Search for the cell housing the specified text and yield its (x, y) center coordinate. 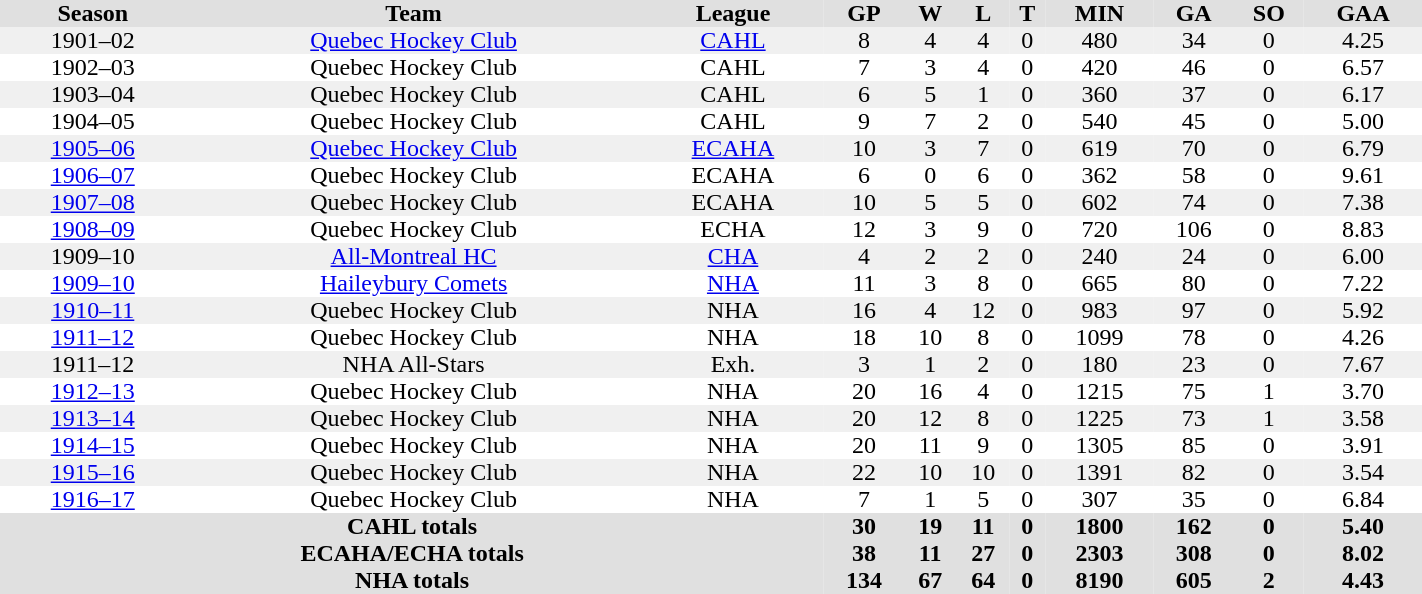
6.79 (1363, 148)
602 (1100, 202)
362 (1100, 176)
ECHA (734, 230)
46 (1194, 68)
540 (1100, 122)
1912–13 (92, 392)
308 (1194, 554)
480 (1100, 40)
7.67 (1363, 364)
7.38 (1363, 202)
6.00 (1363, 256)
Exh. (734, 364)
75 (1194, 392)
1910–11 (92, 310)
NHA All-Stars (413, 364)
W (930, 14)
180 (1100, 364)
L (984, 14)
35 (1194, 500)
3.54 (1363, 472)
30 (864, 526)
4.26 (1363, 338)
605 (1194, 580)
1905–06 (92, 148)
1305 (1100, 446)
3.70 (1363, 392)
1099 (1100, 338)
360 (1100, 94)
97 (1194, 310)
74 (1194, 202)
665 (1100, 284)
9.61 (1363, 176)
Haileybury Comets (413, 284)
18 (864, 338)
6.84 (1363, 500)
8190 (1100, 580)
CAHL totals (412, 526)
GP (864, 14)
MIN (1100, 14)
70 (1194, 148)
5.40 (1363, 526)
6.17 (1363, 94)
5.92 (1363, 310)
2303 (1100, 554)
1903–04 (92, 94)
1908–09 (92, 230)
1907–08 (92, 202)
58 (1194, 176)
162 (1194, 526)
7.22 (1363, 284)
720 (1100, 230)
64 (984, 580)
6.57 (1363, 68)
307 (1100, 500)
1800 (1100, 526)
1913–14 (92, 418)
CHA (734, 256)
1902–03 (92, 68)
1904–05 (92, 122)
619 (1100, 148)
1906–07 (92, 176)
22 (864, 472)
80 (1194, 284)
67 (930, 580)
82 (1194, 472)
37 (1194, 94)
134 (864, 580)
ECAHA/ECHA totals (412, 554)
3.58 (1363, 418)
78 (1194, 338)
24 (1194, 256)
27 (984, 554)
45 (1194, 122)
19 (930, 526)
8.02 (1363, 554)
34 (1194, 40)
4.43 (1363, 580)
GAA (1363, 14)
73 (1194, 418)
GA (1194, 14)
3.91 (1363, 446)
240 (1100, 256)
1914–15 (92, 446)
4.25 (1363, 40)
420 (1100, 68)
38 (864, 554)
5.00 (1363, 122)
SO (1268, 14)
Season (92, 14)
106 (1194, 230)
1915–16 (92, 472)
23 (1194, 364)
1225 (1100, 418)
League (734, 14)
All-Montreal HC (413, 256)
1901–02 (92, 40)
85 (1194, 446)
Team (413, 14)
983 (1100, 310)
1391 (1100, 472)
NHA totals (412, 580)
1215 (1100, 392)
T (1028, 14)
1916–17 (92, 500)
8.83 (1363, 230)
